Locate the cell with the specified text and output its [X, Y] center coordinate. 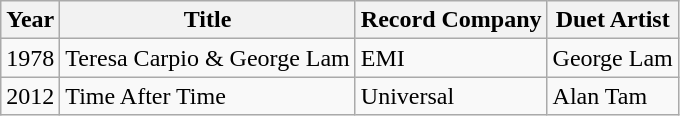
Universal [451, 96]
Title [208, 20]
1978 [30, 58]
Teresa Carpio & George Lam [208, 58]
Record Company [451, 20]
2012 [30, 96]
Alan Tam [612, 96]
EMI [451, 58]
Time After Time [208, 96]
Year [30, 20]
Duet Artist [612, 20]
George Lam [612, 58]
